Scan for the cell matching the given text and deliver its (x, y) coordinate at center. 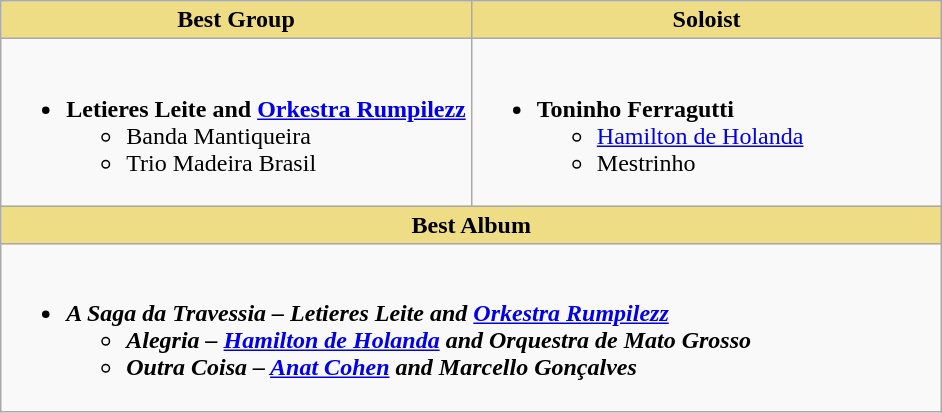
Best Album (472, 225)
Soloist (706, 20)
Toninho FerraguttiHamilton de HolandaMestrinho (706, 122)
Letieres Leite and Orkestra RumpilezzBanda MantiqueiraTrio Madeira Brasil (236, 122)
Best Group (236, 20)
